For the text-containing cell, return its midpoint in (x, y) coordinate format. 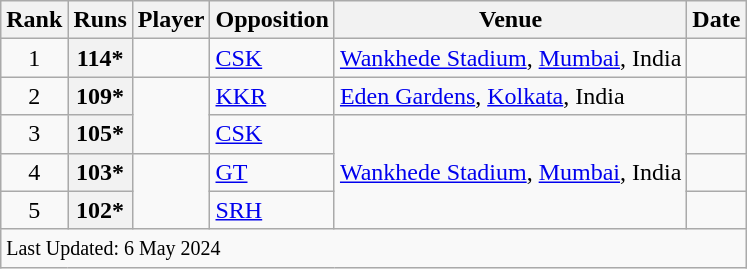
Rank (34, 20)
1 (34, 58)
5 (34, 210)
Last Updated: 6 May 2024 (374, 248)
109* (100, 96)
Opposition (272, 20)
Venue (510, 20)
Player (171, 20)
2 (34, 96)
3 (34, 134)
102* (100, 210)
Date (716, 20)
105* (100, 134)
103* (100, 172)
SRH (272, 210)
Eden Gardens, Kolkata, India (510, 96)
KKR (272, 96)
114* (100, 58)
4 (34, 172)
GT (272, 172)
Runs (100, 20)
